Determine the (X, Y) coordinate at the center of the cell enclosing the given text.  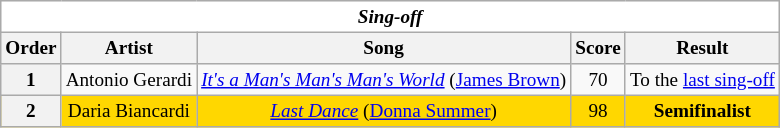
70 (598, 80)
1 (31, 80)
Result (702, 48)
Order (31, 48)
Artist (128, 48)
Score (598, 48)
98 (598, 111)
Song (384, 48)
It's a Man's Man's Man's World (James Brown) (384, 80)
To the last sing-off (702, 80)
Semifinalist (702, 111)
2 (31, 111)
Sing-off (390, 17)
Daria Biancardi (128, 111)
Last Dance (Donna Summer) (384, 111)
Antonio Gerardi (128, 80)
